Detect which cell encompasses the target text, then output its (X, Y) center coordinate. 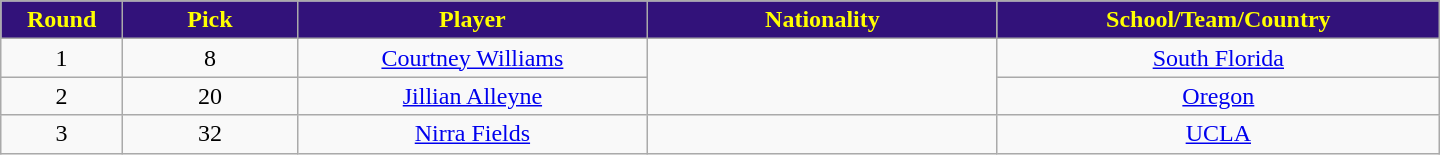
20 (210, 96)
Oregon (1218, 96)
8 (210, 58)
Player (472, 20)
South Florida (1218, 58)
Pick (210, 20)
3 (62, 134)
Nationality (822, 20)
Round (62, 20)
UCLA (1218, 134)
Courtney Williams (472, 58)
Jillian Alleyne (472, 96)
1 (62, 58)
2 (62, 96)
School/Team/Country (1218, 20)
Nirra Fields (472, 134)
32 (210, 134)
